Return [X, Y] of the center of cell containing provided text 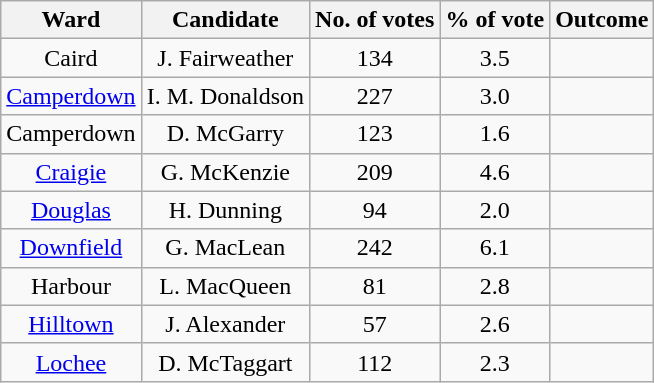
123 [375, 134]
% of vote [495, 20]
No. of votes [375, 20]
1.6 [495, 134]
L. MacQueen [225, 286]
J. Alexander [225, 324]
2.6 [495, 324]
134 [375, 58]
Outcome [602, 20]
2.3 [495, 362]
D. McGarry [225, 134]
227 [375, 96]
Lochee [71, 362]
I. M. Donaldson [225, 96]
112 [375, 362]
2.8 [495, 286]
Douglas [71, 210]
3.5 [495, 58]
Caird [71, 58]
3.0 [495, 96]
2.0 [495, 210]
G. McKenzie [225, 172]
Candidate [225, 20]
J. Fairweather [225, 58]
Ward [71, 20]
81 [375, 286]
Downfield [71, 248]
4.6 [495, 172]
Hilltown [71, 324]
6.1 [495, 248]
D. McTaggart [225, 362]
Harbour [71, 286]
242 [375, 248]
H. Dunning [225, 210]
94 [375, 210]
G. MacLean [225, 248]
57 [375, 324]
Craigie [71, 172]
209 [375, 172]
